Provide the (x, y) coordinate of the cell's center where the given text is located.  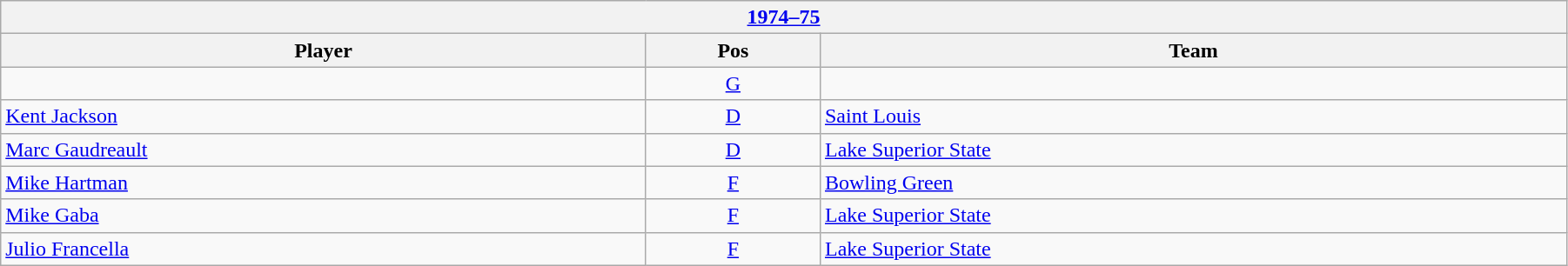
Bowling Green (1193, 183)
Player (324, 50)
Marc Gaudreault (324, 150)
Kent Jackson (324, 116)
Mike Gaba (324, 216)
Team (1193, 50)
1974–75 (784, 17)
Saint Louis (1193, 116)
Pos (733, 50)
Julio Francella (324, 249)
G (733, 83)
Mike Hartman (324, 183)
